Return the [X, Y] coordinate for the center point of the cell that contains the specified text.  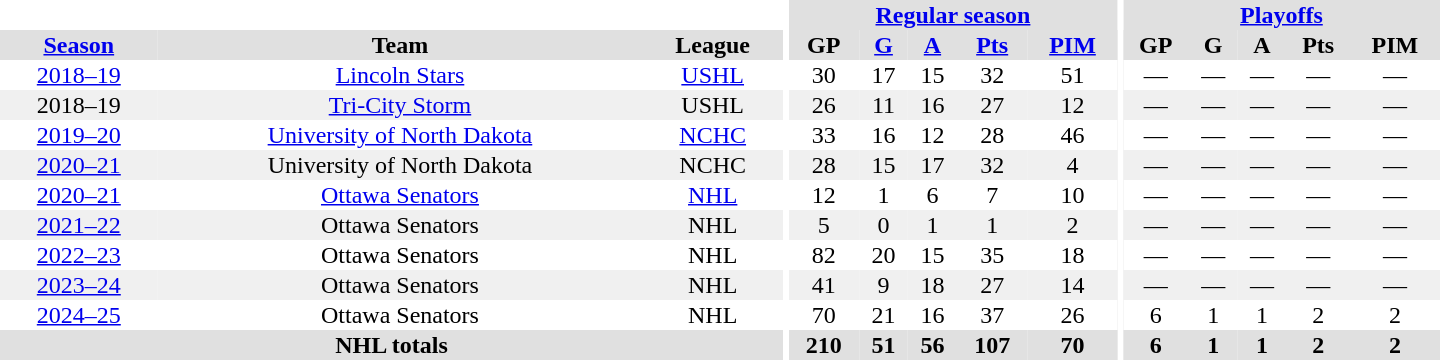
20 [884, 255]
2021–22 [79, 225]
210 [824, 345]
7 [992, 195]
League [712, 45]
37 [992, 315]
Tri-City Storm [400, 105]
2019–20 [79, 135]
2022–23 [79, 255]
56 [932, 345]
0 [884, 225]
Playoffs [1282, 15]
82 [824, 255]
107 [992, 345]
14 [1073, 285]
30 [824, 75]
46 [1073, 135]
35 [992, 255]
21 [884, 315]
11 [884, 105]
33 [824, 135]
2024–25 [79, 315]
NHL totals [392, 345]
9 [884, 285]
Regular season [952, 15]
2023–24 [79, 285]
Team [400, 45]
Lincoln Stars [400, 75]
Season [79, 45]
41 [824, 285]
5 [824, 225]
10 [1073, 195]
4 [1073, 165]
